Output the [x, y] coordinate of the center of the cell containing the given text.  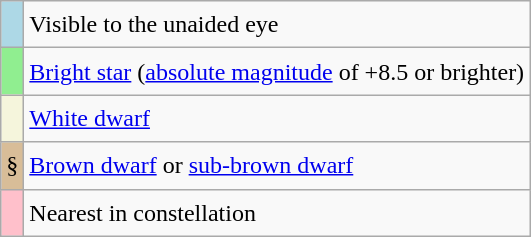
White dwarf [277, 118]
Bright star (absolute magnitude of +8.5 or brighter) [277, 72]
§ [12, 166]
Brown dwarf or sub-brown dwarf [277, 166]
Visible to the unaided eye [277, 24]
Nearest in constellation [277, 212]
